Output the [x, y] coordinate of the center of the cell containing the given text.  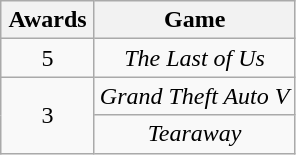
Grand Theft Auto V [194, 96]
Awards [48, 20]
Game [194, 20]
Tearaway [194, 134]
3 [48, 115]
The Last of Us [194, 58]
5 [48, 58]
